Capture the cell that displays the provided text and extract its (x, y) central coordinate. 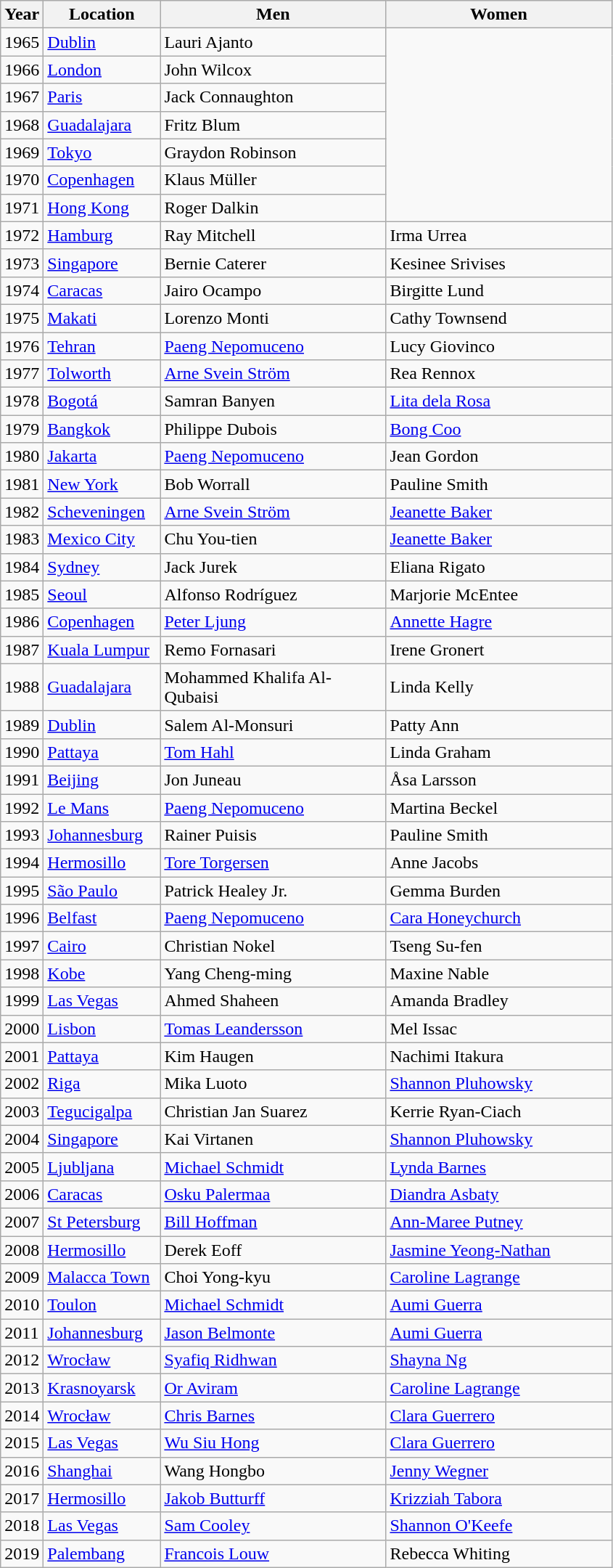
2006 (22, 1194)
1969 (22, 152)
1980 (22, 457)
Sam Cooley (273, 1526)
1984 (22, 567)
1998 (22, 973)
Cara Honeychurch (499, 918)
Bernie Caterer (273, 263)
Remo Fornasari (273, 650)
Annette Hagre (499, 622)
Kerrie Ryan-Ciach (499, 1111)
Beijing (102, 780)
Mohammed Khalifa Al-Qubaisi (273, 687)
Lita dela Rosa (499, 401)
New York (102, 484)
2005 (22, 1167)
Rea Rennox (499, 374)
Francois Louw (273, 1553)
Chu You-tien (273, 539)
1971 (22, 208)
Wang Hongbo (273, 1471)
Rainer Puisis (273, 836)
1997 (22, 946)
Christian Nokel (273, 946)
1983 (22, 539)
John Wilcox (273, 70)
Lisbon (102, 1029)
Bill Hoffman (273, 1222)
Lucy Giovinco (499, 346)
Peter Ljung (273, 622)
Patty Ann (499, 724)
2015 (22, 1443)
Ljubljana (102, 1167)
Cathy Townsend (499, 318)
1967 (22, 97)
Lynda Barnes (499, 1167)
Mexico City (102, 539)
1982 (22, 512)
Samran Banyen (273, 401)
Alfonso Rodríguez (273, 595)
São Paulo (102, 891)
1996 (22, 918)
2007 (22, 1222)
Marjorie McEntee (499, 595)
2010 (22, 1305)
Shanghai (102, 1471)
Malacca Town (102, 1278)
Bong Coo (499, 429)
2002 (22, 1084)
Jon Juneau (273, 780)
Jack Connaughton (273, 97)
1987 (22, 650)
Linda Kelly (499, 687)
Derek Eoff (273, 1249)
Chris Barnes (273, 1416)
Jasmine Yeong-Nathan (499, 1249)
2004 (22, 1139)
Women (499, 15)
Or Aviram (273, 1388)
Ann-Maree Putney (499, 1222)
Irene Gronert (499, 650)
Jenny Wegner (499, 1471)
Scheveningen (102, 512)
2017 (22, 1498)
Belfast (102, 918)
1993 (22, 836)
1981 (22, 484)
1974 (22, 290)
Maxine Nable (499, 973)
Roger Dalkin (273, 208)
Year (22, 15)
Men (273, 15)
Gemma Burden (499, 891)
1973 (22, 263)
2019 (22, 1553)
1989 (22, 724)
2009 (22, 1278)
Wu Siu Hong (273, 1443)
2011 (22, 1333)
1965 (22, 42)
1991 (22, 780)
Yang Cheng-ming (273, 973)
Le Mans (102, 808)
Tolworth (102, 374)
1972 (22, 235)
Ahmed Shaheen (273, 1001)
1979 (22, 429)
Hong Kong (102, 208)
Tegucigalpa (102, 1111)
Irma Urrea (499, 235)
Kesinee Srivises (499, 263)
2012 (22, 1360)
1970 (22, 180)
Kai Virtanen (273, 1139)
Shayna Ng (499, 1360)
Tomas Leandersson (273, 1029)
1992 (22, 808)
Jakob Butturff (273, 1498)
Jack Jurek (273, 567)
Klaus Müller (273, 180)
Tom Hahl (273, 752)
Bogotá (102, 401)
2016 (22, 1471)
Kim Haugen (273, 1056)
Tokyo (102, 152)
1985 (22, 595)
Tore Torgersen (273, 863)
Hamburg (102, 235)
Tehran (102, 346)
2014 (22, 1416)
St Petersburg (102, 1222)
Palembang (102, 1553)
2013 (22, 1388)
Jairo Ocampo (273, 290)
Graydon Robinson (273, 152)
Eliana Rigato (499, 567)
1975 (22, 318)
1966 (22, 70)
Birgitte Lund (499, 290)
1977 (22, 374)
Linda Graham (499, 752)
Jean Gordon (499, 457)
1995 (22, 891)
Patrick Healey Jr. (273, 891)
Choi Yong-kyu (273, 1278)
Bangkok (102, 429)
Martina Beckel (499, 808)
Nachimi Itakura (499, 1056)
Osku Palermaa (273, 1194)
Riga (102, 1084)
Lorenzo Monti (273, 318)
2018 (22, 1526)
2008 (22, 1249)
Rebecca Whiting (499, 1553)
Lauri Ajanto (273, 42)
Krizziah Tabora (499, 1498)
Seoul (102, 595)
1986 (22, 622)
1976 (22, 346)
Sydney (102, 567)
Salem Al-Monsuri (273, 724)
Christian Jan Suarez (273, 1111)
Toulon (102, 1305)
London (102, 70)
1988 (22, 687)
Amanda Bradley (499, 1001)
Kobe (102, 973)
Paris (102, 97)
Krasnoyarsk (102, 1388)
Tseng Su-fen (499, 946)
Shannon O'Keefe (499, 1526)
2003 (22, 1111)
1978 (22, 401)
1994 (22, 863)
Jakarta (102, 457)
Cairo (102, 946)
Fritz Blum (273, 125)
2001 (22, 1056)
Location (102, 15)
1990 (22, 752)
Kuala Lumpur (102, 650)
Makati (102, 318)
2000 (22, 1029)
Syafiq Ridhwan (273, 1360)
Ray Mitchell (273, 235)
1968 (22, 125)
Mika Luoto (273, 1084)
Diandra Asbaty (499, 1194)
1999 (22, 1001)
Anne Jacobs (499, 863)
Mel Issac (499, 1029)
Philippe Dubois (273, 429)
Jason Belmonte (273, 1333)
Bob Worrall (273, 484)
Åsa Larsson (499, 780)
